Output the [x, y] coordinate of the center of the cell containing the given text.  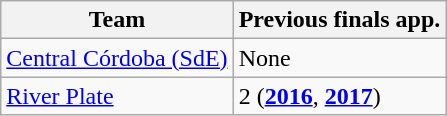
River Plate [117, 96]
Team [117, 20]
2 (2016, 2017) [340, 96]
Previous finals app. [340, 20]
None [340, 58]
Central Córdoba (SdE) [117, 58]
